Determine the (x, y) coordinate at the center of the cell enclosing the given text.  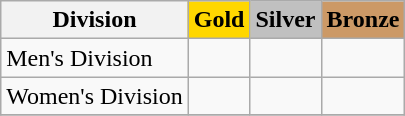
Gold (219, 20)
Division (94, 20)
Men's Division (94, 58)
Bronze (363, 20)
Silver (286, 20)
Women's Division (94, 96)
